Extract the [X, Y] coordinate from the center of the cell holding the provided text.  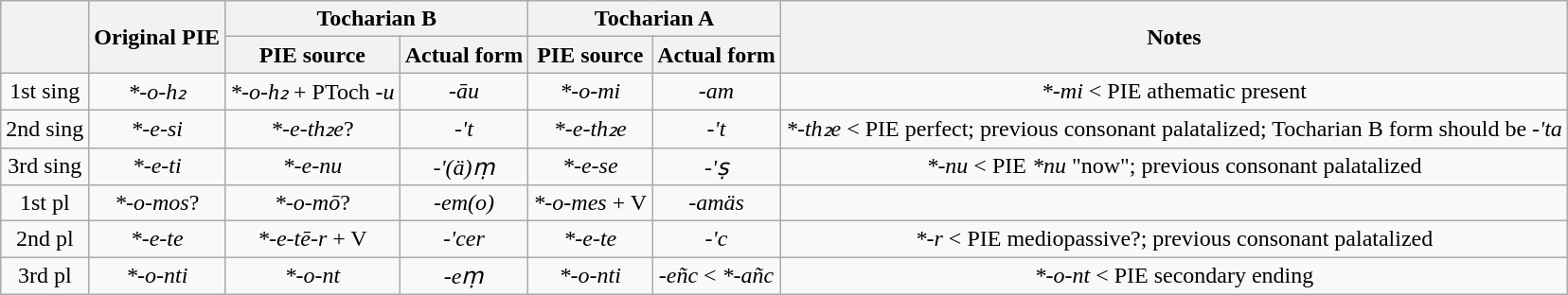
-'ṣ [717, 166]
-em(o) [464, 203]
*-nu < PIE *nu "now"; previous consonant palatalized [1174, 166]
*-o-h₂ [157, 92]
-am [717, 92]
*-o-mes + V [591, 203]
*-o-mō? [312, 203]
-amäs [717, 203]
1st pl [45, 203]
*-e-ti [157, 166]
*-o-mi [591, 92]
2nd sing [45, 129]
Tocharian A [655, 19]
*-mi < PIE athematic present [1174, 92]
*-e-si [157, 129]
*-o-nt < PIE secondary ending [1174, 276]
Tocharian B [377, 19]
*-r < PIE mediopassive?; previous consonant palatalized [1174, 239]
*-th₂e < PIE perfect; previous consonant palatalized; Tocharian B form should be -'ta [1174, 129]
*-e-se [591, 166]
*-e-tē-r + V [312, 239]
*-o-nt [312, 276]
*-e-th₂e? [312, 129]
*-e-nu [312, 166]
*-o-mos? [157, 203]
-āu [464, 92]
-'c [717, 239]
2nd pl [45, 239]
1st sing [45, 92]
-eṃ [464, 276]
3rd sing [45, 166]
-'(ä)ṃ [464, 166]
*-e-th₂e [591, 129]
Notes [1174, 37]
3rd pl [45, 276]
-'cer [464, 239]
*-o-h₂ + PToch -u [312, 92]
Original PIE [157, 37]
-eñc < *-añc [717, 276]
